Identify which cell holds the provided text, then report its (x, y) central coordinate. 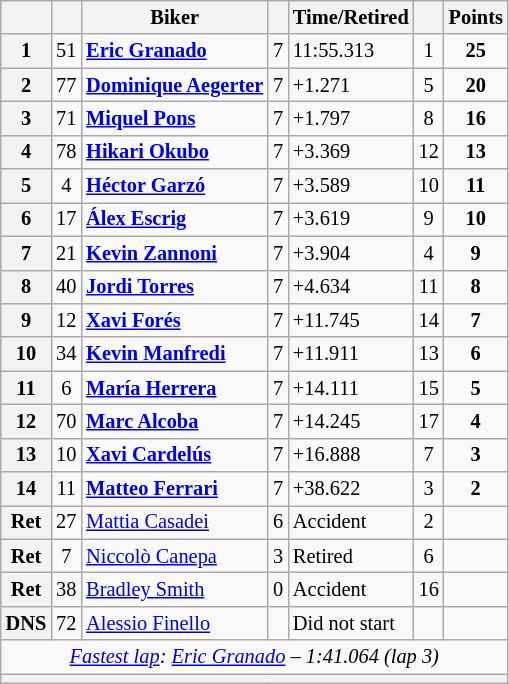
+11.745 (351, 320)
Matteo Ferrari (174, 489)
+1.797 (351, 118)
Héctor Garzó (174, 186)
+4.634 (351, 287)
77 (66, 85)
Bradley Smith (174, 589)
71 (66, 118)
Kevin Zannoni (174, 253)
15 (429, 388)
Kevin Manfredi (174, 354)
40 (66, 287)
70 (66, 421)
72 (66, 623)
Jordi Torres (174, 287)
34 (66, 354)
Time/Retired (351, 17)
Marc Alcoba (174, 421)
21 (66, 253)
Points (476, 17)
Hikari Okubo (174, 152)
+3.904 (351, 253)
78 (66, 152)
Álex Escrig (174, 219)
Fastest lap: Eric Granado – 1:41.064 (lap 3) (254, 657)
Biker (174, 17)
+3.619 (351, 219)
25 (476, 51)
+16.888 (351, 455)
Eric Granado (174, 51)
Niccolò Canepa (174, 556)
Xavi Forés (174, 320)
Did not start (351, 623)
Alessio Finello (174, 623)
+11.911 (351, 354)
Dominique Aegerter (174, 85)
0 (278, 589)
+14.111 (351, 388)
Xavi Cardelús (174, 455)
27 (66, 522)
+38.622 (351, 489)
Mattia Casadei (174, 522)
51 (66, 51)
38 (66, 589)
20 (476, 85)
+14.245 (351, 421)
+3.369 (351, 152)
Retired (351, 556)
11:55.313 (351, 51)
Miquel Pons (174, 118)
+3.589 (351, 186)
+1.271 (351, 85)
María Herrera (174, 388)
DNS (26, 623)
